Capture the cell that displays the provided text and extract its (x, y) central coordinate. 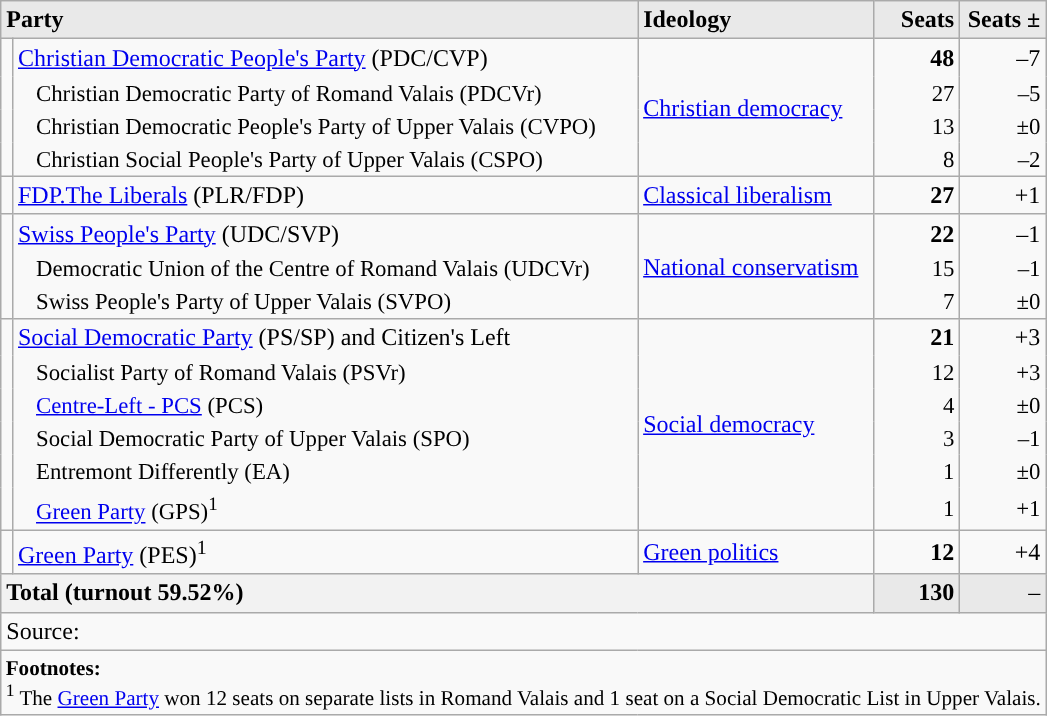
22 (917, 232)
Centre-Left - PCS (PCS) (324, 406)
130 (917, 593)
Swiss People's Party of Upper Valais (SVPO) (324, 302)
15 (917, 268)
–2 (1003, 159)
8 (917, 159)
Footnotes:1 The Green Party won 12 seats on separate lists in Romand Valais and 1 seat on a Social Democratic List in Upper Valais. (524, 682)
Christian democracy (756, 108)
Green politics (756, 552)
Green Party (GPS)1 (324, 508)
– (1003, 593)
13 (917, 126)
Green Party (PES)1 (324, 552)
FDP.The Liberals (PLR/FDP) (324, 195)
National conservatism (756, 266)
Ideology (756, 20)
Classical liberalism (756, 195)
Social Democratic Party (PS/SP) and Citizen's Left (324, 336)
Christian Democratic People's Party of Upper Valais (CVPO) (324, 126)
4 (917, 406)
Source: (524, 631)
–7 (1003, 58)
7 (917, 302)
Christian Democratic People's Party (PDC/CVP) (324, 58)
Entremont Differently (EA) (324, 472)
Christian Social People's Party of Upper Valais (CSPO) (324, 159)
Seats (917, 20)
Seats ± (1003, 20)
48 (917, 58)
Total (turnout 59.52%) (438, 593)
Social Democratic Party of Upper Valais (SPO) (324, 438)
Christian Democratic Party of Romand Valais (PDCVr) (324, 92)
Democratic Union of the Centre of Romand Valais (UDCVr) (324, 268)
Social democracy (756, 424)
Party (320, 20)
–5 (1003, 92)
3 (917, 438)
21 (917, 336)
Swiss People's Party (UDC/SVP) (324, 232)
Socialist Party of Romand Valais (PSVr) (324, 372)
+4 (1003, 552)
